Return the [X, Y] coordinate for the center point of the cell that contains the specified text.  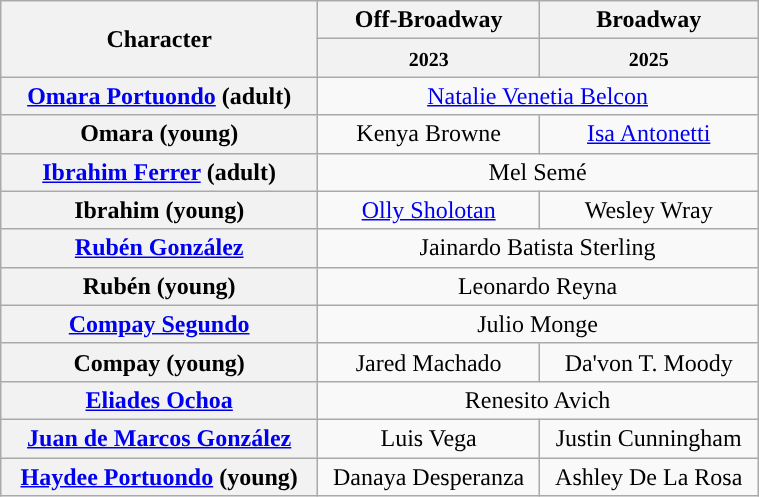
Justin Cunningham [649, 438]
Olly Sholotan [429, 210]
Jared Machado [429, 362]
Da'von T. Moody [649, 362]
Leonardo Reyna [538, 286]
Compay Segundo [160, 324]
Luis Vega [429, 438]
2023 [429, 58]
2025 [649, 58]
Renesito Avich [538, 400]
Jainardo Batista Sterling [538, 248]
Isa Antonetti [649, 134]
Danaya Desperanza [429, 477]
Character [160, 39]
Compay (young) [160, 362]
Eliades Ochoa [160, 400]
Julio Monge [538, 324]
Juan de Marcos González [160, 438]
Ibrahim (young) [160, 210]
Rubén González [160, 248]
Omara (young) [160, 134]
Rubén (young) [160, 286]
Haydee Portuondo (young) [160, 477]
Kenya Browne [429, 134]
Wesley Wray [649, 210]
Off-Broadway [429, 20]
Omara Portuondo (adult) [160, 96]
Broadway [649, 20]
Mel Semé [538, 172]
Ibrahim Ferrer (adult) [160, 172]
Natalie Venetia Belcon [538, 96]
Ashley De La Rosa [649, 477]
